Scan for the cell matching the given text and deliver its [x, y] coordinate at center. 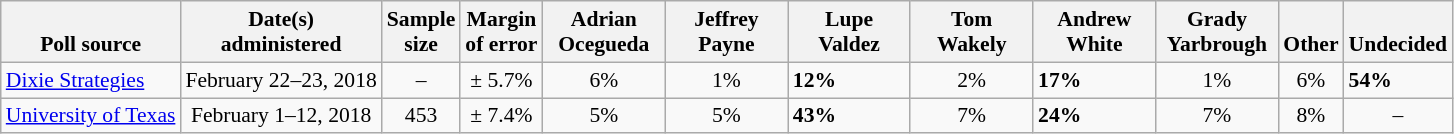
Poll source [91, 32]
453 [421, 116]
24% [1094, 116]
University of Texas [91, 116]
February 22–23, 2018 [280, 80]
Date(s)administered [280, 32]
JeffreyPayne [726, 32]
2% [972, 80]
± 5.7% [501, 80]
12% [850, 80]
AndrewWhite [1094, 32]
17% [1094, 80]
Undecided [1398, 32]
43% [850, 116]
8% [1310, 116]
TomWakely [972, 32]
GradyYarbrough [1218, 32]
February 1–12, 2018 [280, 116]
Marginof error [501, 32]
Samplesize [421, 32]
LupeValdez [850, 32]
54% [1398, 80]
AdrianOcegueda [604, 32]
Other [1310, 32]
± 7.4% [501, 116]
Dixie Strategies [91, 80]
